Provide the [x, y] coordinate of the cell's center where the given text is located.  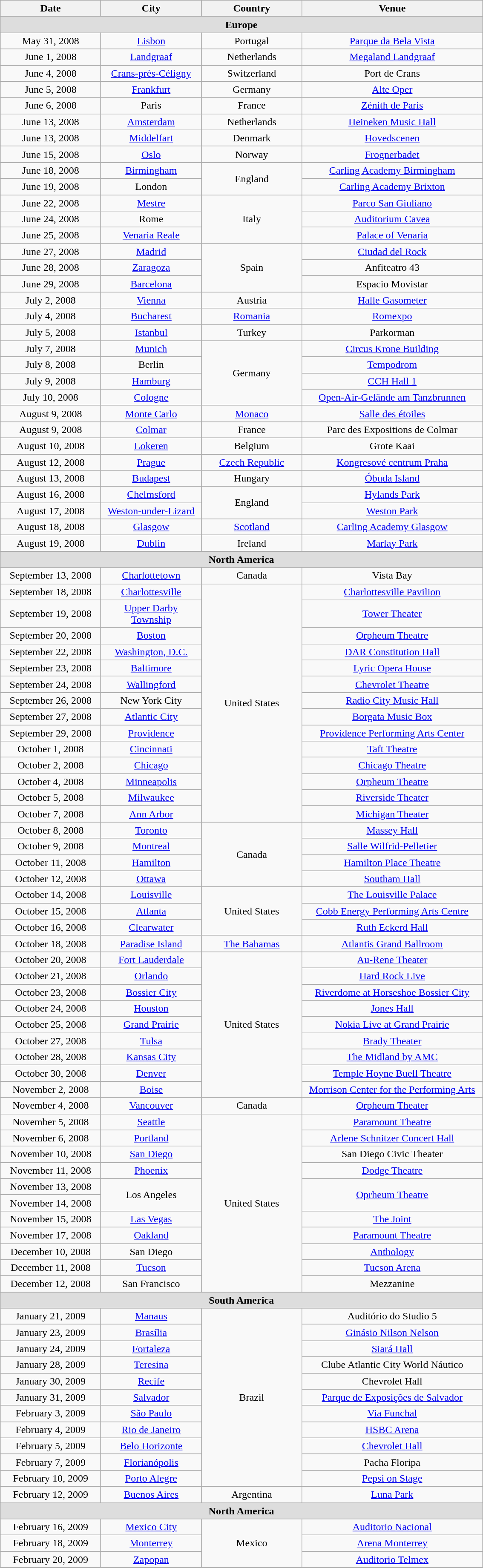
Open-Air-Gelände am Tanzbrunnen [392, 397]
Grand Prairie [151, 1025]
Munich [151, 349]
Grote Kaai [392, 446]
Montreal [151, 846]
November 2, 2008 [51, 1089]
Manaus [151, 1316]
Denver [151, 1073]
Ireland [252, 543]
August 18, 2008 [51, 527]
Zénith de Paris [392, 106]
January 23, 2009 [51, 1333]
Spain [252, 268]
San Francisco [151, 1284]
October 1, 2008 [51, 749]
Salvador [151, 1397]
Nokia Live at Grand Prairie [392, 1025]
The Joint [392, 1219]
Lisbon [151, 41]
Atlantic City [151, 717]
Riverdome at Horseshoe Bossier City [392, 992]
Brazil [252, 1397]
Houston [151, 1009]
Ruth Eckerd Hall [392, 927]
Paris [151, 106]
Monaco [252, 413]
Hungary [252, 479]
Charlottesville Pavilion [392, 592]
Tucson Arena [392, 1268]
Mezzanine [392, 1284]
Via Funchal [392, 1413]
June 27, 2008 [51, 252]
Chicago [151, 765]
December 10, 2008 [51, 1251]
Lokeren [151, 446]
Orlando [151, 976]
November 11, 2008 [51, 1170]
Rio de Janeiro [151, 1430]
Dodge Theatre [392, 1170]
July 10, 2008 [51, 397]
October 16, 2008 [51, 927]
October 27, 2008 [51, 1041]
January 24, 2009 [51, 1349]
Los Angeles [151, 1195]
Mexico [252, 1543]
Recife [151, 1381]
May 31, 2008 [51, 41]
Tucson [151, 1268]
Auditório do Studio 5 [392, 1316]
Bucharest [151, 316]
September 18, 2008 [51, 592]
January 28, 2009 [51, 1365]
June 28, 2008 [51, 268]
Baltimore [151, 668]
Czech Republic [252, 462]
Carling Academy Glasgow [392, 527]
Belgium [252, 446]
February 20, 2009 [51, 1559]
Tulsa [151, 1041]
Norway [252, 154]
Wallingford [151, 684]
Budapest [151, 479]
July 9, 2008 [51, 381]
October 14, 2008 [51, 895]
Boise [151, 1089]
Landgraaf [151, 57]
Chevrolet Theatre [392, 684]
August 12, 2008 [51, 462]
February 5, 2009 [51, 1446]
Fort Lauderdale [151, 960]
Parque de Exposições de Salvador [392, 1397]
December 11, 2008 [51, 1268]
Istanbul [151, 333]
June 25, 2008 [51, 235]
Country [252, 9]
Teresina [151, 1365]
October 15, 2008 [51, 911]
Weston Park [392, 511]
August 13, 2008 [51, 479]
February 4, 2009 [51, 1430]
Providence Performing Arts Center [392, 733]
July 7, 2008 [51, 349]
Cincinnati [151, 749]
DAR Constitution Hall [392, 652]
Las Vegas [151, 1219]
November 17, 2008 [51, 1235]
Anfiteatro 43 [392, 268]
June 18, 2008 [51, 170]
Brady Theater [392, 1041]
Austria [252, 300]
January 30, 2009 [51, 1381]
Kansas City [151, 1057]
Charlottetown [151, 576]
October 2, 2008 [51, 765]
October 7, 2008 [51, 814]
September 19, 2008 [51, 614]
November 6, 2008 [51, 1138]
Anthology [392, 1251]
Salle des étoiles [392, 413]
Providence [151, 733]
Taft Theatre [392, 749]
South America [241, 1300]
Morrison Center for the Performing Arts [392, 1089]
Denmark [252, 138]
Parco San Giuliano [392, 203]
Oslo [151, 154]
São Paulo [151, 1413]
September 24, 2008 [51, 684]
June 15, 2008 [51, 154]
October 25, 2008 [51, 1025]
Charlottesville [151, 592]
Monterrey [151, 1543]
September 27, 2008 [51, 717]
October 28, 2008 [51, 1057]
Massey Hall [392, 830]
October 9, 2008 [51, 846]
June 4, 2008 [51, 73]
Vancouver [151, 1106]
Jones Hall [392, 1009]
Hamilton Place Theatre [392, 863]
Hylands Park [392, 495]
Ciudad del Rock [392, 252]
July 4, 2008 [51, 316]
October 18, 2008 [51, 943]
September 29, 2008 [51, 733]
Oakland [151, 1235]
September 26, 2008 [51, 700]
Siará Hall [392, 1349]
July 5, 2008 [51, 333]
January 21, 2009 [51, 1316]
Óbuda Island [392, 479]
August 17, 2008 [51, 511]
Boston [151, 636]
Au-Rene Theater [392, 960]
Zapopan [151, 1559]
February 10, 2009 [51, 1478]
Temple Hoyne Buell Theatre [392, 1073]
Glasgow [151, 527]
Clearwater [151, 927]
Switzerland [252, 73]
Mexico City [151, 1527]
Fortaleza [151, 1349]
June 1, 2008 [51, 57]
Middelfart [151, 138]
London [151, 186]
October 30, 2008 [51, 1073]
Pepsi on Stage [392, 1478]
October 11, 2008 [51, 863]
June 22, 2008 [51, 203]
San Diego Civic Theater [392, 1154]
Hamilton [151, 863]
September 22, 2008 [51, 652]
Auditorium Cavea [392, 219]
Vista Bay [392, 576]
Amsterdam [151, 122]
October 4, 2008 [51, 782]
Circus Krone Building [392, 349]
December 12, 2008 [51, 1284]
Luna Park [392, 1494]
Carling Academy Brixton [392, 186]
Seattle [151, 1122]
Alte Oper [392, 89]
Parkorman [392, 333]
Cobb Energy Performing Arts Centre [392, 911]
Arlene Schnitzer Concert Hall [392, 1138]
The Midland by AMC [392, 1057]
Chelmsford [151, 495]
Ginásio Nilson Nelson [392, 1333]
January 31, 2009 [51, 1397]
Mestre [151, 203]
Crans-près-Céligny [151, 73]
Port de Crans [392, 73]
Auditorio Telmex [392, 1559]
Tower Theater [392, 614]
Birmingham [151, 170]
Hard Rock Live [392, 976]
Halle Gasometer [392, 300]
November 4, 2008 [51, 1106]
Bossier City [151, 992]
June 29, 2008 [51, 284]
Carling Academy Birmingham [392, 170]
Auditorio Nacional [392, 1527]
Parc des Expositions de Colmar [392, 430]
Southam Hall [392, 879]
Ann Arbor [151, 814]
November 14, 2008 [51, 1203]
Louisville [151, 895]
February 12, 2009 [51, 1494]
Scotland [252, 527]
Portland [151, 1138]
Espacio Movistar [392, 284]
Heineken Music Hall [392, 122]
Arena Monterrey [392, 1543]
September 20, 2008 [51, 636]
CCH Hall 1 [392, 381]
June 19, 2008 [51, 186]
Orpheum Theater [392, 1106]
August 16, 2008 [51, 495]
Rome [151, 219]
Tempodrom [392, 365]
Salle Wilfrid-Pelletier [392, 846]
Vienna [151, 300]
November 10, 2008 [51, 1154]
Monte Carlo [151, 413]
Oprheum Theatre [392, 1195]
November 13, 2008 [51, 1187]
Venue [392, 9]
October 20, 2008 [51, 960]
Lyric Opera House [392, 668]
November 15, 2008 [51, 1219]
July 2, 2008 [51, 300]
Barcelona [151, 284]
New York City [151, 700]
Date [51, 9]
Argentina [252, 1494]
The Louisville Palace [392, 895]
October 8, 2008 [51, 830]
November 5, 2008 [51, 1122]
Hovedscenen [392, 138]
June 6, 2008 [51, 106]
June 24, 2008 [51, 219]
Colmar [151, 430]
Atlanta [151, 911]
Florianópolis [151, 1462]
February 18, 2009 [51, 1543]
Kongresové centrum Praha [392, 462]
Romexpo [392, 316]
Minneapolis [151, 782]
Turkey [252, 333]
September 13, 2008 [51, 576]
Michigan Theater [392, 814]
Weston-under-Lizard [151, 511]
July 8, 2008 [51, 365]
Madrid [151, 252]
City [151, 9]
Ottawa [151, 879]
Palace of Venaria [392, 235]
Hamburg [151, 381]
Toronto [151, 830]
February 3, 2009 [51, 1413]
Belo Horizonte [151, 1446]
Dublin [151, 543]
Brasília [151, 1333]
Italy [252, 219]
Megaland Landgraaf [392, 57]
August 10, 2008 [51, 446]
October 21, 2008 [51, 976]
Prague [151, 462]
August 19, 2008 [51, 543]
Riverside Theater [392, 798]
October 5, 2008 [51, 798]
Buenos Aires [151, 1494]
Frognerbadet [392, 154]
Radio City Music Hall [392, 700]
Berlin [151, 365]
February 7, 2009 [51, 1462]
Paradise Island [151, 943]
September 23, 2008 [51, 668]
June 5, 2008 [51, 89]
Phoenix [151, 1170]
The Bahamas [252, 943]
Upper Darby Township [151, 614]
Clube Atlantic City World Náutico [392, 1365]
Washington, D.C. [151, 652]
Romania [252, 316]
Portugal [252, 41]
Frankfurt [151, 89]
October 12, 2008 [51, 879]
Cologne [151, 397]
Europe [241, 25]
February 16, 2009 [51, 1527]
Marlay Park [392, 543]
Atlantis Grand Ballroom [392, 943]
HSBC Arena [392, 1430]
Porto Alegre [151, 1478]
October 23, 2008 [51, 992]
Borgata Music Box [392, 717]
Chicago Theatre [392, 765]
Pacha Floripa [392, 1462]
Zaragoza [151, 268]
Venaria Reale [151, 235]
October 24, 2008 [51, 1009]
Parque da Bela Vista [392, 41]
Milwaukee [151, 798]
